Detect which cell encompasses the target text, then output its (X, Y) center coordinate. 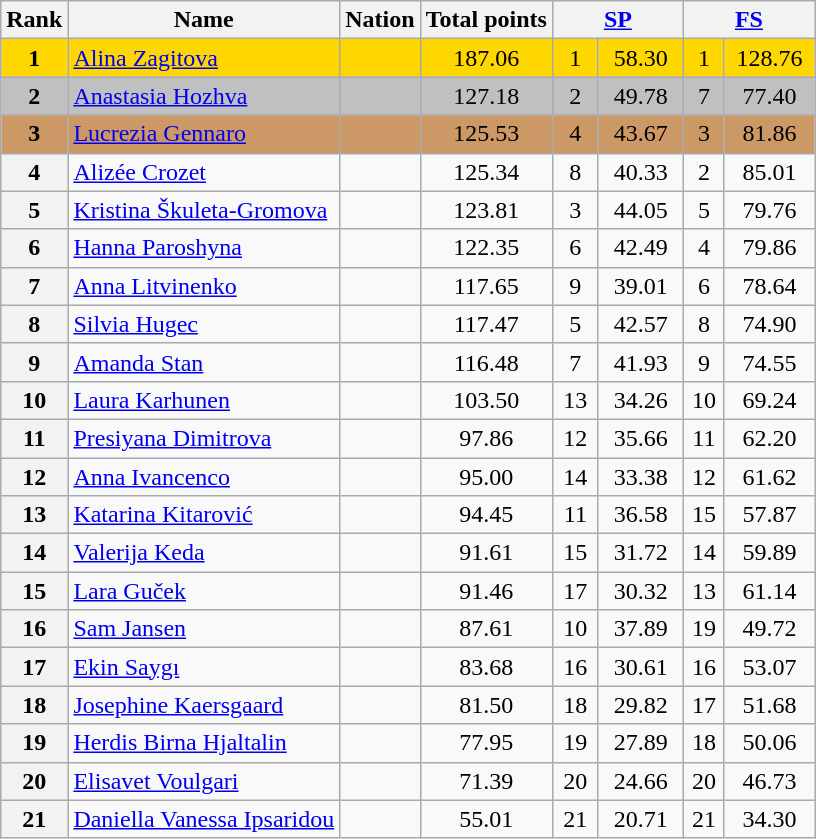
Lara Guček (204, 591)
37.89 (640, 629)
Alizée Crozet (204, 172)
55.01 (486, 819)
51.68 (769, 705)
Ekin Saygı (204, 667)
74.90 (769, 324)
125.53 (486, 134)
79.76 (769, 210)
Laura Karhunen (204, 400)
Hanna Paroshyna (204, 248)
94.45 (486, 515)
Anna Litvinenko (204, 286)
58.30 (640, 58)
34.26 (640, 400)
122.35 (486, 248)
57.87 (769, 515)
77.40 (769, 96)
FS (748, 20)
117.47 (486, 324)
91.61 (486, 553)
SP (618, 20)
24.66 (640, 781)
42.49 (640, 248)
Lucrezia Gennaro (204, 134)
Katarina Kitarović (204, 515)
30.32 (640, 591)
103.50 (486, 400)
81.50 (486, 705)
33.38 (640, 477)
Name (204, 20)
79.86 (769, 248)
43.67 (640, 134)
46.73 (769, 781)
49.72 (769, 629)
27.89 (640, 743)
128.76 (769, 58)
Silvia Hugec (204, 324)
Amanda Stan (204, 362)
Josephine Kaersgaard (204, 705)
49.78 (640, 96)
91.46 (486, 591)
127.18 (486, 96)
Kristina Škuleta-Gromova (204, 210)
59.89 (769, 553)
Total points (486, 20)
53.07 (769, 667)
36.58 (640, 515)
117.65 (486, 286)
77.95 (486, 743)
42.57 (640, 324)
30.61 (640, 667)
Valerija Keda (204, 553)
71.39 (486, 781)
31.72 (640, 553)
Elisavet Voulgari (204, 781)
Sam Jansen (204, 629)
83.68 (486, 667)
50.06 (769, 743)
123.81 (486, 210)
29.82 (640, 705)
69.24 (769, 400)
116.48 (486, 362)
95.00 (486, 477)
Presiyana Dimitrova (204, 438)
Daniella Vanessa Ipsaridou (204, 819)
39.01 (640, 286)
81.86 (769, 134)
87.61 (486, 629)
Alina Zagitova (204, 58)
61.14 (769, 591)
34.30 (769, 819)
20.71 (640, 819)
Anna Ivancenco (204, 477)
78.64 (769, 286)
85.01 (769, 172)
41.93 (640, 362)
187.06 (486, 58)
35.66 (640, 438)
Nation (380, 20)
Herdis Birna Hjaltalin (204, 743)
61.62 (769, 477)
62.20 (769, 438)
44.05 (640, 210)
74.55 (769, 362)
Anastasia Hozhva (204, 96)
125.34 (486, 172)
Rank (34, 20)
97.86 (486, 438)
40.33 (640, 172)
